From the cell containing the given text, extract its center point as (X, Y) coordinate. 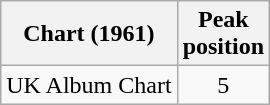
UK Album Chart (89, 85)
Peakposition (223, 34)
Chart (1961) (89, 34)
5 (223, 85)
